Search for the cell housing the specified text and yield its (X, Y) center coordinate. 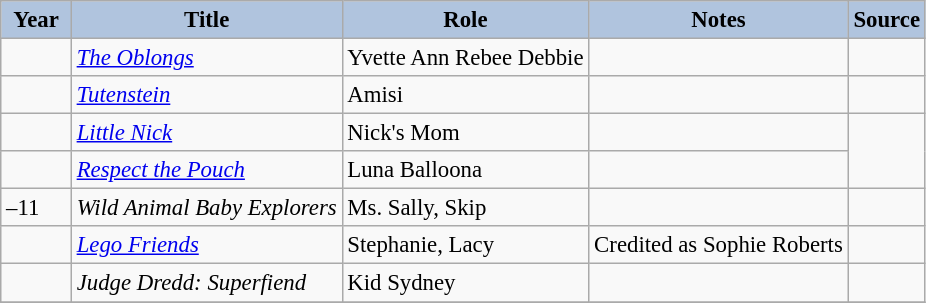
Amisi (466, 95)
–11 (36, 208)
Ms. Sally, Skip (466, 208)
Stephanie, Lacy (466, 245)
Nick's Mom (466, 133)
Title (206, 20)
Lego Friends (206, 245)
Yvette Ann Rebee Debbie (466, 58)
Credited as Sophie Roberts (718, 245)
Notes (718, 20)
Respect the Pouch (206, 170)
Judge Dredd: Superfiend (206, 283)
Source (886, 20)
Tutenstein (206, 95)
Kid Sydney (466, 283)
Year (36, 20)
Luna Balloona (466, 170)
The Oblongs (206, 58)
Wild Animal Baby Explorers (206, 208)
Role (466, 20)
Little Nick (206, 133)
